For the text-containing cell, return its midpoint in (x, y) coordinate format. 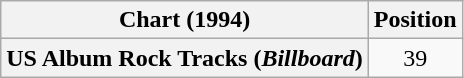
Position (415, 20)
Chart (1994) (185, 20)
39 (415, 58)
US Album Rock Tracks (Billboard) (185, 58)
